For the text-containing cell, return its midpoint in [X, Y] coordinate format. 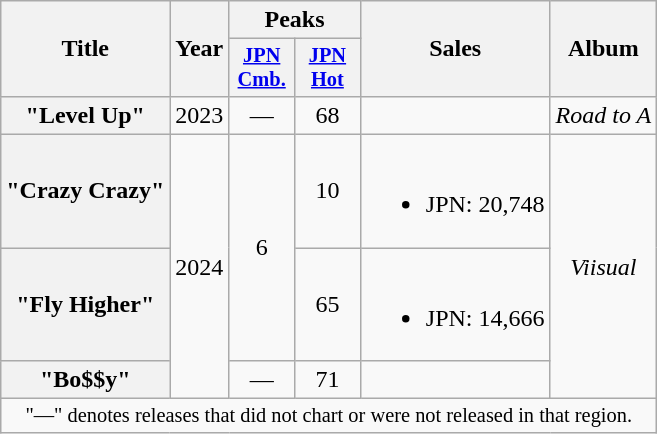
Peaks [294, 20]
2023 [200, 115]
Album [604, 49]
10 [328, 192]
JPNCmb. [262, 68]
"Level Up" [86, 115]
Year [200, 49]
Road to A [604, 115]
Title [86, 49]
6 [262, 248]
JPN: 20,748 [455, 192]
JPNHot [328, 68]
65 [328, 304]
"Fly Higher" [86, 304]
"Crazy Crazy" [86, 192]
"—" denotes releases that did not chart or were not released in that region. [329, 416]
JPN: 14,666 [455, 304]
2024 [200, 267]
"Bo$$y" [86, 380]
68 [328, 115]
Viisual [604, 267]
Sales [455, 49]
71 [328, 380]
